Locate the cell with the specified text and output its [x, y] center coordinate. 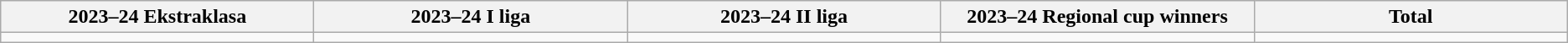
Total [1411, 17]
2023–24 II liga [784, 17]
2023–24 Ekstraklasa [157, 17]
2023–24 Regional cup winners [1097, 17]
2023–24 I liga [471, 17]
